Locate the cell with the specified text and output its [x, y] center coordinate. 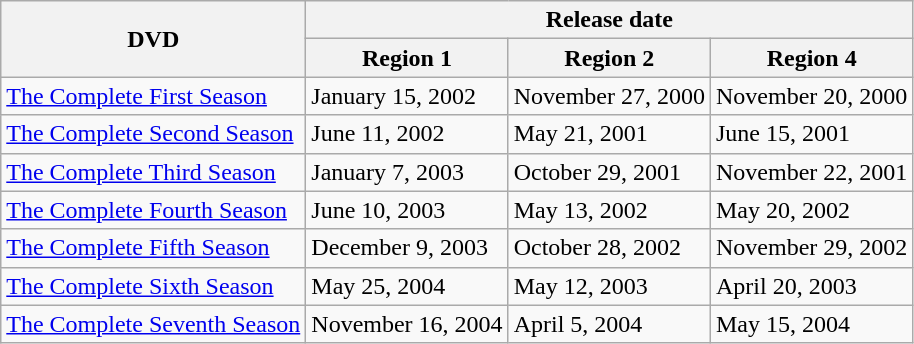
Region 2 [609, 58]
The Complete Fifth Season [154, 248]
The Complete Seventh Season [154, 324]
Release date [610, 20]
DVD [154, 39]
October 28, 2002 [609, 248]
Region 1 [407, 58]
The Complete Sixth Season [154, 286]
Region 4 [811, 58]
October 29, 2001 [609, 172]
November 22, 2001 [811, 172]
November 29, 2002 [811, 248]
The Complete First Season [154, 96]
April 20, 2003 [811, 286]
January 15, 2002 [407, 96]
May 20, 2002 [811, 210]
November 20, 2000 [811, 96]
November 27, 2000 [609, 96]
May 12, 2003 [609, 286]
April 5, 2004 [609, 324]
November 16, 2004 [407, 324]
May 15, 2004 [811, 324]
May 25, 2004 [407, 286]
The Complete Second Season [154, 134]
May 13, 2002 [609, 210]
January 7, 2003 [407, 172]
The Complete Fourth Season [154, 210]
December 9, 2003 [407, 248]
June 15, 2001 [811, 134]
May 21, 2001 [609, 134]
June 10, 2003 [407, 210]
June 11, 2002 [407, 134]
The Complete Third Season [154, 172]
